Capture the cell that displays the provided text and extract its (x, y) central coordinate. 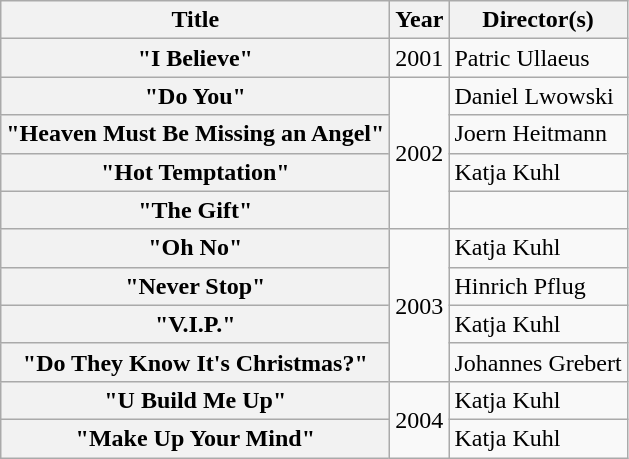
"V.I.P." (196, 324)
"U Build Me Up" (196, 400)
"Never Stop" (196, 286)
"Do They Know It's Christmas?" (196, 362)
2002 (420, 153)
"Oh No" (196, 248)
"Make Up Your Mind" (196, 438)
Daniel Lwowski (538, 96)
"Hot Temptation" (196, 172)
"Heaven Must Be Missing an Angel" (196, 134)
Joern Heitmann (538, 134)
"The Gift" (196, 210)
Johannes Grebert (538, 362)
2004 (420, 419)
"Do You" (196, 96)
2003 (420, 305)
Year (420, 20)
Title (196, 20)
2001 (420, 58)
Hinrich Pflug (538, 286)
"I Believe" (196, 58)
Patric Ullaeus (538, 58)
Director(s) (538, 20)
